Return the [X, Y] coordinate for the center point of the cell that contains the specified text.  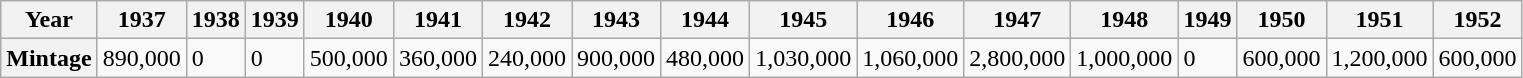
890,000 [142, 58]
Mintage [49, 58]
1938 [216, 20]
1951 [1380, 20]
Year [49, 20]
900,000 [616, 58]
1952 [1478, 20]
1944 [706, 20]
1,060,000 [910, 58]
1945 [804, 20]
1939 [274, 20]
1941 [438, 20]
2,800,000 [1018, 58]
480,000 [706, 58]
1949 [1208, 20]
1,030,000 [804, 58]
500,000 [348, 58]
1946 [910, 20]
240,000 [526, 58]
1947 [1018, 20]
1948 [1124, 20]
1,000,000 [1124, 58]
1943 [616, 20]
1950 [1282, 20]
1942 [526, 20]
1,200,000 [1380, 58]
1940 [348, 20]
360,000 [438, 58]
1937 [142, 20]
